From the cell containing the given text, extract its center point as [x, y] coordinate. 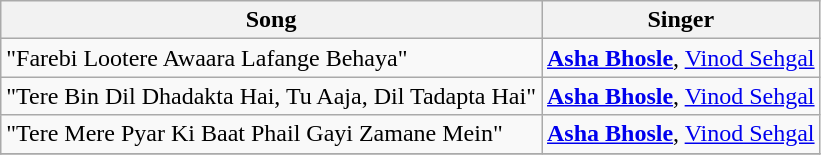
Singer [682, 20]
"Tere Mere Pyar Ki Baat Phail Gayi Zamane Mein" [272, 134]
"Farebi Lootere Awaara Lafange Behaya" [272, 58]
Song [272, 20]
"Tere Bin Dil Dhadakta Hai, Tu Aaja, Dil Tadapta Hai" [272, 96]
